Extract the [X, Y] coordinate from the center of the cell holding the provided text.  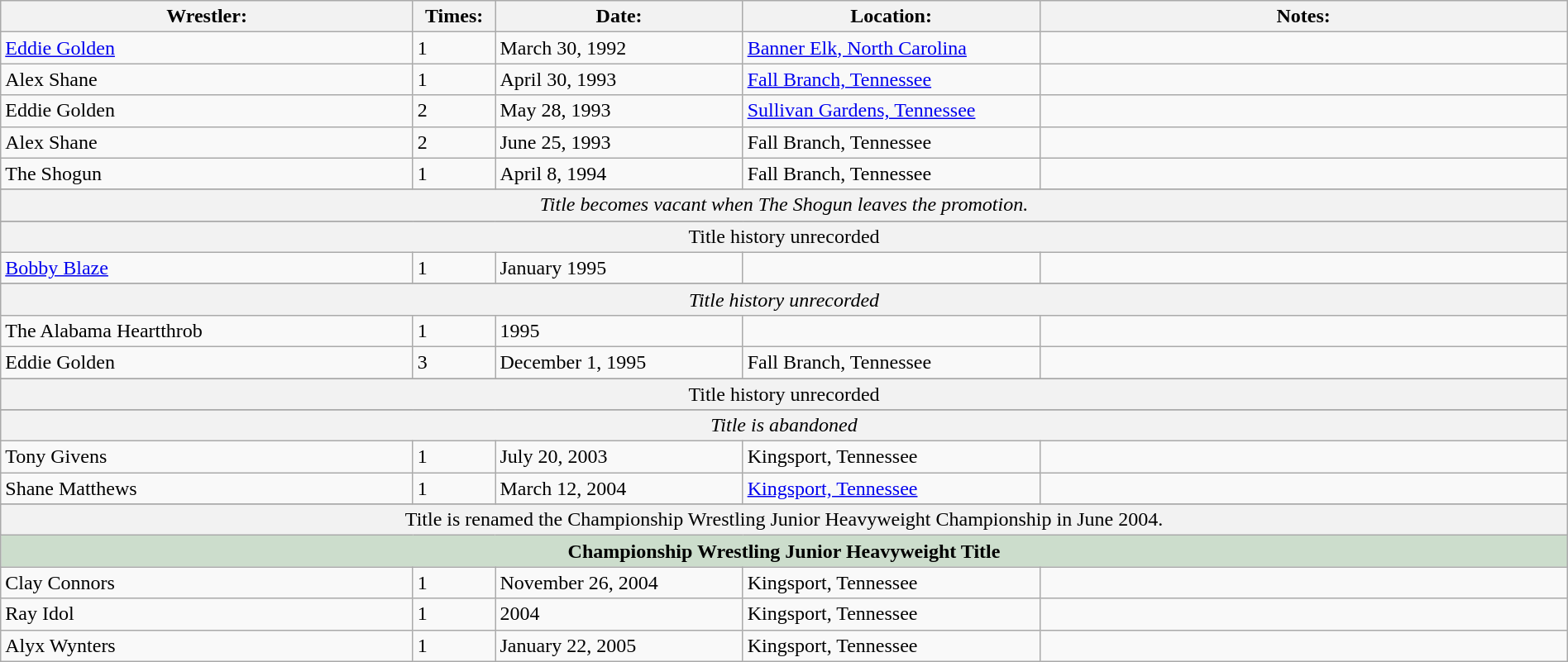
March 12, 2004 [619, 488]
Title is abandoned [784, 426]
Ray Idol [207, 614]
The Alabama Heartthrob [207, 331]
June 25, 1993 [619, 142]
2004 [619, 614]
The Shogun [207, 174]
1995 [619, 331]
Clay Connors [207, 583]
Title is renamed the Championship Wrestling Junior Heavyweight Championship in June 2004. [784, 520]
3 [454, 362]
Times: [454, 17]
Sullivan Gardens, Tennessee [892, 111]
Title becomes vacant when The Shogun leaves the promotion. [784, 205]
December 1, 1995 [619, 362]
May 28, 1993 [619, 111]
Shane Matthews [207, 488]
April 30, 1993 [619, 79]
November 26, 2004 [619, 583]
January 1995 [619, 268]
Wrestler: [207, 17]
March 30, 1992 [619, 48]
Tony Givens [207, 457]
January 22, 2005 [619, 645]
April 8, 1994 [619, 174]
July 20, 2003 [619, 457]
Notes: [1303, 17]
Date: [619, 17]
Banner Elk, North Carolina [892, 48]
Alyx Wynters [207, 645]
Championship Wrestling Junior Heavyweight Title [784, 551]
Location: [892, 17]
Bobby Blaze [207, 268]
